Capture the cell that displays the provided text and extract its [X, Y] central coordinate. 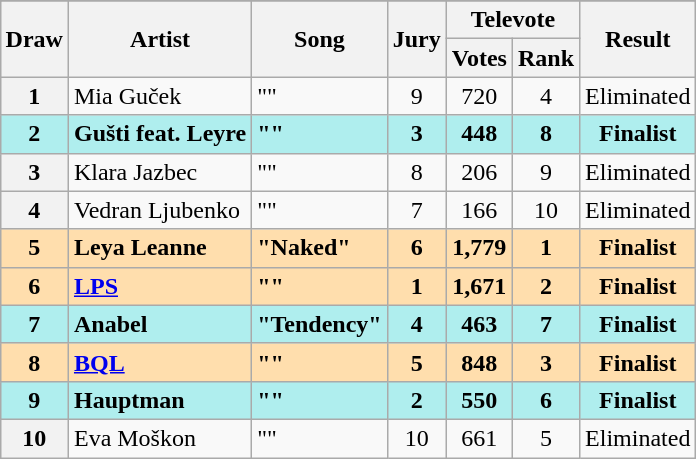
448 [479, 134]
Song [320, 39]
Result [638, 39]
1,671 [479, 286]
BQL [160, 362]
Artist [160, 39]
720 [479, 96]
Anabel [160, 324]
LPS [160, 286]
Eva Moškon [160, 438]
Leya Leanne [160, 248]
463 [479, 324]
1,779 [479, 248]
550 [479, 400]
Hauptman [160, 400]
661 [479, 438]
Jury [416, 39]
Gušti feat. Leyre [160, 134]
166 [479, 210]
Votes [479, 58]
Draw [34, 39]
Televote [512, 20]
Vedran Ljubenko [160, 210]
"Naked" [320, 248]
Rank [546, 58]
848 [479, 362]
Klara Jazbec [160, 172]
Mia Guček [160, 96]
206 [479, 172]
"Tendency" [320, 324]
